Extract the (X, Y) coordinate from the center of the cell holding the provided text.  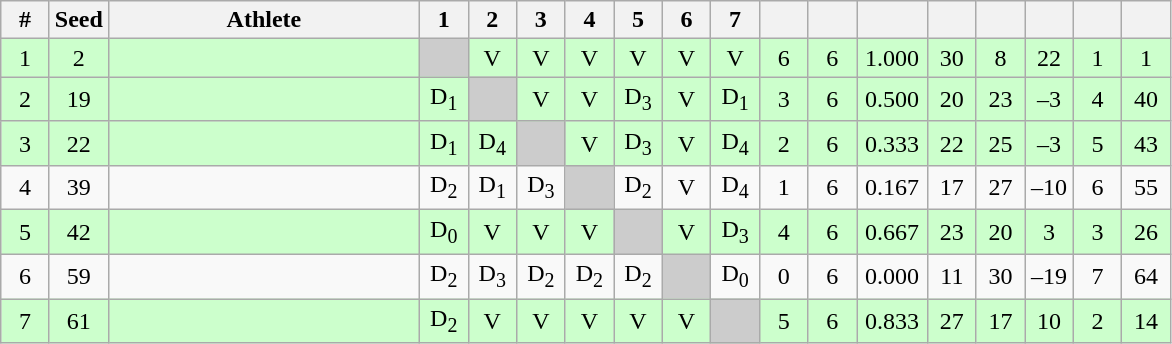
25 (1000, 143)
40 (1146, 99)
10 (1050, 321)
59 (78, 276)
42 (78, 232)
# (26, 20)
14 (1146, 321)
0.000 (892, 276)
8 (1000, 58)
0.500 (892, 99)
0.667 (892, 232)
43 (1146, 143)
0.167 (892, 188)
55 (1146, 188)
0 (784, 276)
Seed (78, 20)
61 (78, 321)
39 (78, 188)
1.000 (892, 58)
–10 (1050, 188)
–19 (1050, 276)
11 (952, 276)
Athlete (264, 20)
0.833 (892, 321)
0.333 (892, 143)
19 (78, 99)
64 (1146, 276)
26 (1146, 232)
